Detect which cell encompasses the target text, then output its [X, Y] center coordinate. 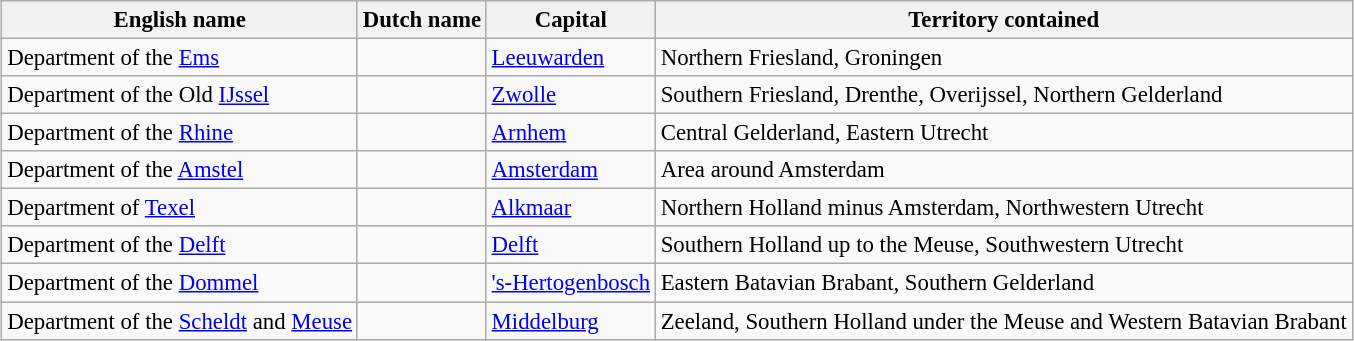
Eastern Batavian Brabant, Southern Gelderland [1004, 283]
Capital [570, 20]
Department of the Old IJssel [180, 95]
Central Gelderland, Eastern Utrecht [1004, 133]
's-Hertogenbosch [570, 283]
Area around Amsterdam [1004, 170]
Northern Friesland, Groningen [1004, 57]
Southern Holland up to the Meuse, Southwestern Utrecht [1004, 245]
Territory contained [1004, 20]
English name [180, 20]
Dutch name [422, 20]
Arnhem [570, 133]
Leeuwarden [570, 57]
Department of the Dommel [180, 283]
Middelburg [570, 321]
Zwolle [570, 95]
Department of the Delft [180, 245]
Department of the Rhine [180, 133]
Delft [570, 245]
Alkmaar [570, 208]
Department of Texel [180, 208]
Southern Friesland, Drenthe, Overijssel, Northern Gelderland [1004, 95]
Zeeland, Southern Holland under the Meuse and Western Batavian Brabant [1004, 321]
Department of the Amstel [180, 170]
Department of the Ems [180, 57]
Department of the Scheldt and Meuse [180, 321]
Amsterdam [570, 170]
Northern Holland minus Amsterdam, Northwestern Utrecht [1004, 208]
